Identify which cell holds the provided text, then report its (X, Y) central coordinate. 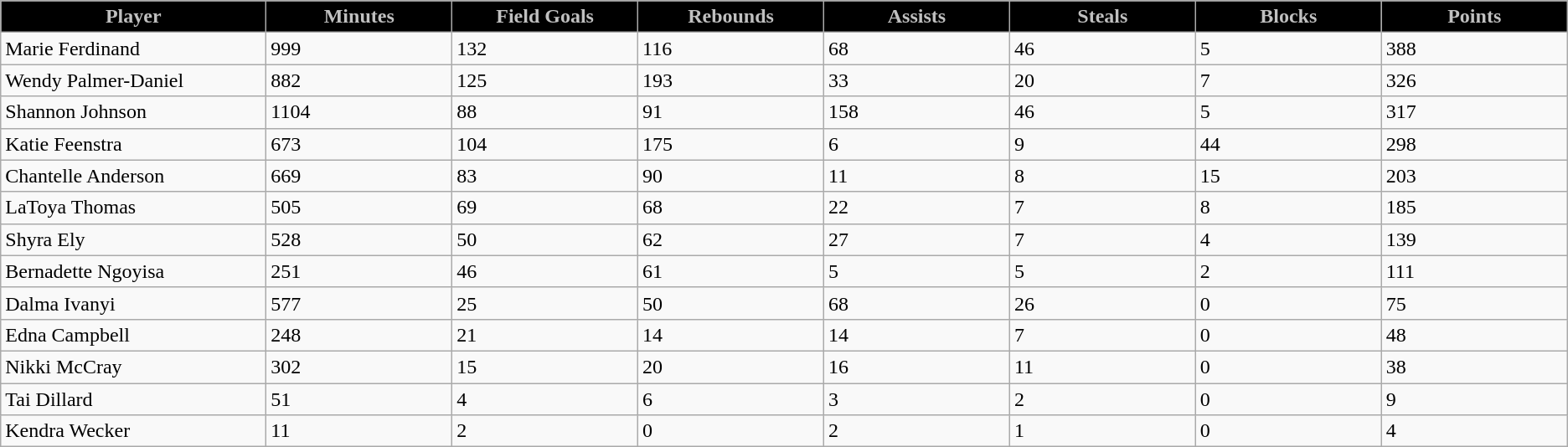
326 (1474, 80)
Kendra Wecker (134, 431)
104 (545, 144)
251 (359, 271)
Dalma Ivanyi (134, 303)
577 (359, 303)
26 (1102, 303)
LaToya Thomas (134, 208)
Edna Campbell (134, 335)
48 (1474, 335)
3 (916, 399)
139 (1474, 239)
999 (359, 49)
673 (359, 144)
Marie Ferdinand (134, 49)
Nikki McCray (134, 367)
91 (731, 112)
185 (1474, 208)
248 (359, 335)
69 (545, 208)
16 (916, 367)
302 (359, 367)
Blocks (1288, 17)
1104 (359, 112)
25 (545, 303)
Minutes (359, 17)
528 (359, 239)
Player (134, 17)
22 (916, 208)
21 (545, 335)
158 (916, 112)
1 (1102, 431)
Shannon Johnson (134, 112)
116 (731, 49)
88 (545, 112)
Field Goals (545, 17)
Katie Feenstra (134, 144)
298 (1474, 144)
882 (359, 80)
83 (545, 176)
Rebounds (731, 17)
33 (916, 80)
669 (359, 176)
Shyra Ely (134, 239)
75 (1474, 303)
61 (731, 271)
317 (1474, 112)
Steals (1102, 17)
388 (1474, 49)
203 (1474, 176)
62 (731, 239)
193 (731, 80)
Tai Dillard (134, 399)
38 (1474, 367)
44 (1288, 144)
132 (545, 49)
Wendy Palmer-Daniel (134, 80)
Bernadette Ngoyisa (134, 271)
27 (916, 239)
90 (731, 176)
Points (1474, 17)
175 (731, 144)
Chantelle Anderson (134, 176)
Assists (916, 17)
51 (359, 399)
505 (359, 208)
125 (545, 80)
111 (1474, 271)
